Capture the cell that displays the provided text and extract its (X, Y) central coordinate. 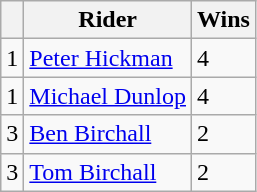
Peter Hickman (108, 58)
Wins (224, 20)
Tom Birchall (108, 172)
Ben Birchall (108, 134)
Michael Dunlop (108, 96)
Rider (108, 20)
